For the text-containing cell, return its midpoint in (X, Y) coordinate format. 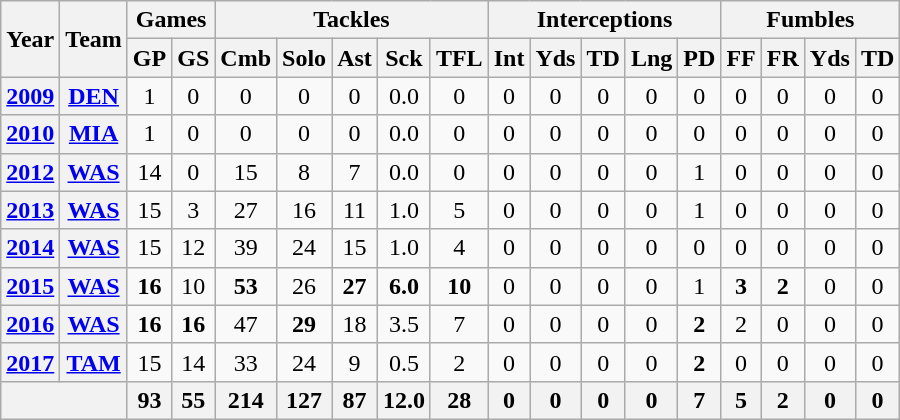
Solo (304, 58)
Fumbles (810, 20)
8 (304, 172)
PD (700, 58)
18 (355, 324)
2013 (30, 210)
Tackles (352, 20)
11 (355, 210)
Year (30, 39)
53 (246, 286)
33 (246, 362)
2012 (30, 172)
28 (459, 400)
TFL (459, 58)
2016 (30, 324)
Cmb (246, 58)
2014 (30, 248)
29 (304, 324)
2009 (30, 96)
Sck (404, 58)
Int (509, 58)
2017 (30, 362)
Ast (355, 58)
55 (194, 400)
6.0 (404, 286)
GS (194, 58)
4 (459, 248)
214 (246, 400)
2015 (30, 286)
9 (355, 362)
DEN (94, 96)
3.5 (404, 324)
Interceptions (604, 20)
MIA (94, 134)
12 (194, 248)
39 (246, 248)
Lng (651, 58)
0.5 (404, 362)
Team (94, 39)
GP (149, 58)
26 (304, 286)
FF (741, 58)
93 (149, 400)
FR (782, 58)
12.0 (404, 400)
127 (304, 400)
Games (170, 20)
47 (246, 324)
2010 (30, 134)
87 (355, 400)
TAM (94, 362)
